Locate the cell with the specified text and output its [X, Y] center coordinate. 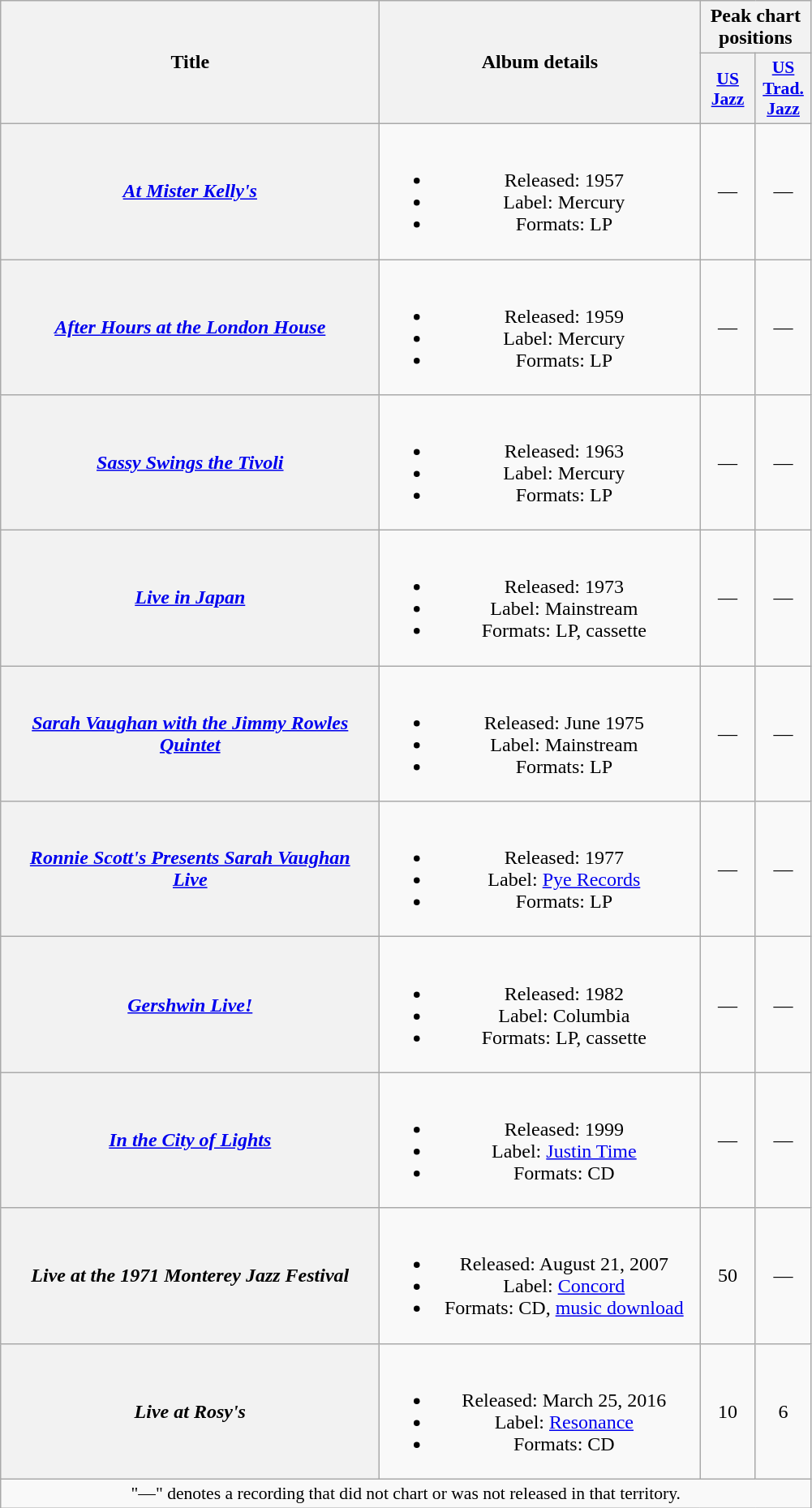
Live at the 1971 Monterey Jazz Festival [190, 1275]
Released: 1999Label: Justin TimeFormats: CD [540, 1141]
Live in Japan [190, 599]
Sarah Vaughan with the Jimmy RowlesQuintet [190, 733]
Released: June 1975Label: MainstreamFormats: LP [540, 733]
Released: 1977Label: Pye RecordsFormats: LP [540, 870]
Released: March 25, 2016Label: ResonanceFormats: CD [540, 1411]
Gershwin Live! [190, 1004]
In the City of Lights [190, 1141]
At Mister Kelly's [190, 191]
Released: 1963Label: MercuryFormats: LP [540, 462]
10 [728, 1411]
After Hours at the London House [190, 328]
Peak chartpositions [756, 28]
Live at Rosy's [190, 1411]
Released: August 21, 2007Label: ConcordFormats: CD, music download [540, 1275]
Released: 1959Label: MercuryFormats: LP [540, 328]
Released: 1957Label: MercuryFormats: LP [540, 191]
USJazz [728, 89]
50 [728, 1275]
Sassy Swings the Tivoli [190, 462]
Ronnie Scott's Presents Sarah VaughanLive [190, 870]
Released: 1982Label: ColumbiaFormats: LP, cassette [540, 1004]
USTrad.Jazz [783, 89]
Album details [540, 62]
Title [190, 62]
6 [783, 1411]
"—" denotes a recording that did not chart or was not released in that territory. [406, 1493]
Released: 1973Label: MainstreamFormats: LP, cassette [540, 599]
